Pinpoint the cell where the given text exists, returning its (X, Y) midpoint coordinate. 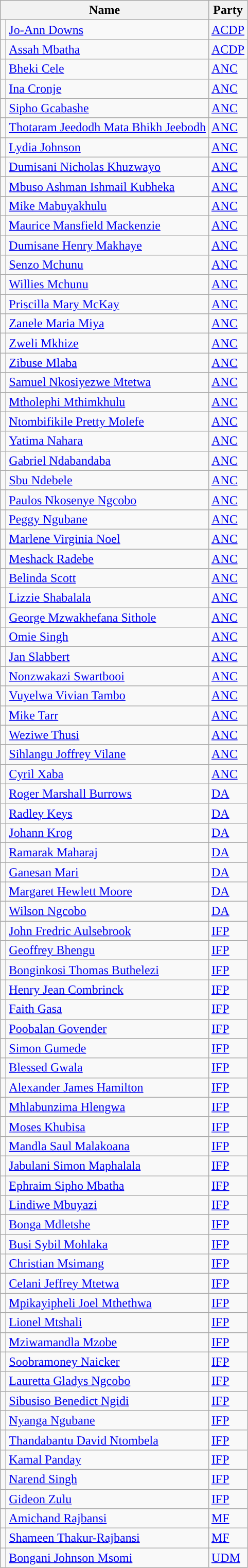
Zweli Mkhize (108, 343)
Mtholephi Mthimkhulu (108, 402)
Mhlabunzima Hlengwa (108, 1107)
Gideon Zulu (108, 1499)
Samuel Nkosiyezwe Mtetwa (108, 382)
Henry Jean Combrinck (108, 990)
John Fredric Aulsebrook (108, 931)
Lindiwe Mbuyazi (108, 1205)
Assah Mbatha (108, 49)
Zanele Maria Miya (108, 324)
Poobalan Govender (108, 1029)
Alexander James Hamilton (108, 1087)
Kamal Panday (108, 1459)
Sihlangu Joffrey Vilane (108, 754)
Faith Gasa (108, 1009)
Wilson Ngcobo (108, 911)
Busi Sybil Mohlaka (108, 1244)
Cyril Xaba (108, 774)
Moses Khubisa (108, 1126)
Mpikayipheli Joel Mthethwa (108, 1303)
Belinda Scott (108, 578)
Bonga Mdletshe (108, 1225)
Geoffrey Bhengu (108, 950)
Jabulani Simon Maphalala (108, 1166)
Celani Jeffrey Mtetwa (108, 1283)
Ephraim Sipho Mbatha (108, 1185)
Bongani Johnson Msomi (108, 1558)
Ganesan Mari (108, 872)
Thandabantu David Ntombela (108, 1440)
Mandla Saul Malakoana (108, 1146)
Mike Tarr (108, 715)
Mbuso Ashman Ishmail Kubheka (108, 186)
Mziwamandla Mzobe (108, 1342)
Soobramoney Naicker (108, 1362)
Bheki Cele (108, 69)
Sibusiso Benedict Ngidi (108, 1401)
Bonginkosi Thomas Buthelezi (108, 970)
Thotaram Jeedodh Mata Bhikh Jeebodh (108, 128)
Paulos Nkosenye Ngcobo (108, 500)
Narend Singh (108, 1479)
Mike Mabuyakhulu (108, 206)
UDM (227, 1558)
Vuyelwa Vivian Tambo (108, 696)
George Mzwakhefana Sithole (108, 618)
Sbu Ndebele (108, 480)
Lionel Mtshali (108, 1323)
Meshack Radebe (108, 558)
Simon Gumede (108, 1048)
Christian Msimang (108, 1264)
Gabriel Ndabandaba (108, 461)
Omie Singh (108, 637)
Shameen Thakur-Rajbansi (108, 1538)
Nonzwakazi Swartbooi (108, 676)
Ntombifikile Pretty Molefe (108, 421)
Name (105, 10)
Willies Mchunu (108, 285)
Marlene Virginia Noel (108, 539)
Senzo Mchunu (108, 265)
Jo-Ann Downs (108, 30)
Blessed Gwala (108, 1068)
Radley Keys (108, 813)
Dumisani Nicholas Khuzwayo (108, 167)
Roger Marshall Burrows (108, 794)
Lydia Johnson (108, 147)
Dumisane Henry Makhaye (108, 245)
Ina Cronje (108, 89)
Peggy Ngubane (108, 519)
Weziwe Thusi (108, 735)
Amichand Rajbansi (108, 1519)
Ramarak Maharaj (108, 852)
Yatima Nahara (108, 441)
Lauretta Gladys Ngcobo (108, 1381)
Margaret Hewlett Moore (108, 892)
Priscilla Mary McKay (108, 304)
Lizzie Shabalala (108, 598)
Sipho Gcabashe (108, 108)
Party (227, 10)
Nyanga Ngubane (108, 1420)
Johann Krog (108, 833)
Zibuse Mlaba (108, 363)
Jan Slabbert (108, 657)
Maurice Mansfield Mackenzie (108, 225)
